Search for the cell housing the specified text and yield its (x, y) center coordinate. 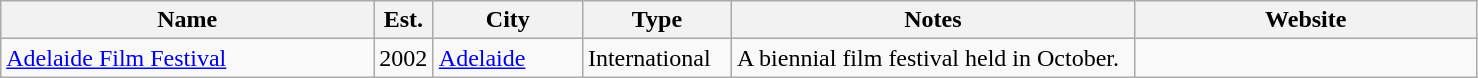
Notes (934, 20)
A biennial film festival held in October. (934, 58)
Adelaide Film Festival (188, 58)
Name (188, 20)
International (656, 58)
Website (1306, 20)
Type (656, 20)
City (508, 20)
2002 (404, 58)
Est. (404, 20)
Adelaide (508, 58)
